Locate the cell with the specified text and output its [x, y] center coordinate. 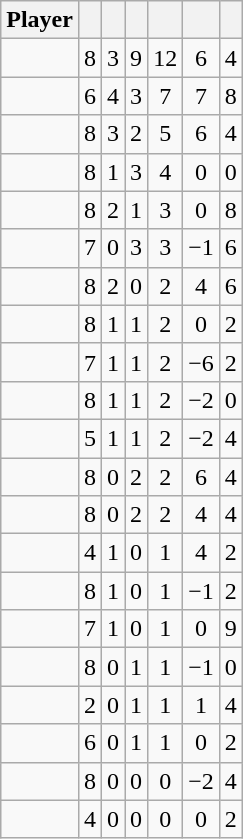
−6 [202, 362]
Player [40, 20]
12 [166, 58]
